Pinpoint the cell where the given text exists, returning its [X, Y] midpoint coordinate. 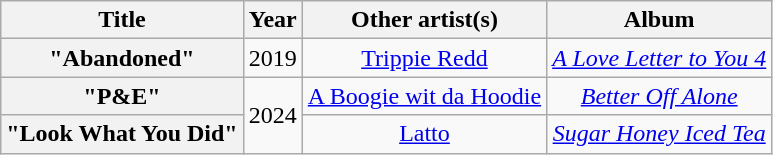
Trippie Redd [424, 58]
Title [122, 20]
"P&E" [122, 96]
A Boogie wit da Hoodie [424, 96]
Latto [424, 134]
Album [660, 20]
"Abandoned" [122, 58]
Year [272, 20]
A Love Letter to You 4 [660, 58]
"Look What You Did" [122, 134]
2024 [272, 115]
2019 [272, 58]
Better Off Alone [660, 96]
Other artist(s) [424, 20]
Sugar Honey Iced Tea [660, 134]
